Locate the cell with the specified text and output its [x, y] center coordinate. 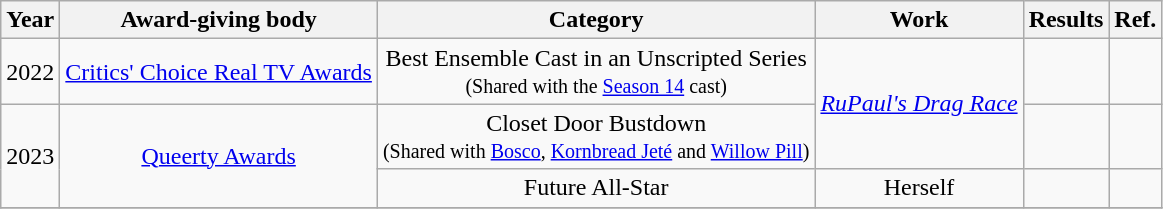
Critics' Choice Real TV Awards [219, 72]
Year [30, 20]
Queerty Awards [219, 156]
Future All-Star [596, 188]
RuPaul's Drag Race [919, 104]
Award-giving body [219, 20]
2023 [30, 156]
2022 [30, 72]
Work [919, 20]
Ref. [1136, 20]
Herself [919, 188]
Results [1066, 20]
Closet Door Bustdown(Shared with Bosco, Kornbread Jeté and Willow Pill) [596, 136]
Category [596, 20]
Best Ensemble Cast in an Unscripted Series(Shared with the Season 14 cast) [596, 72]
